Capture the cell that displays the provided text and extract its [x, y] central coordinate. 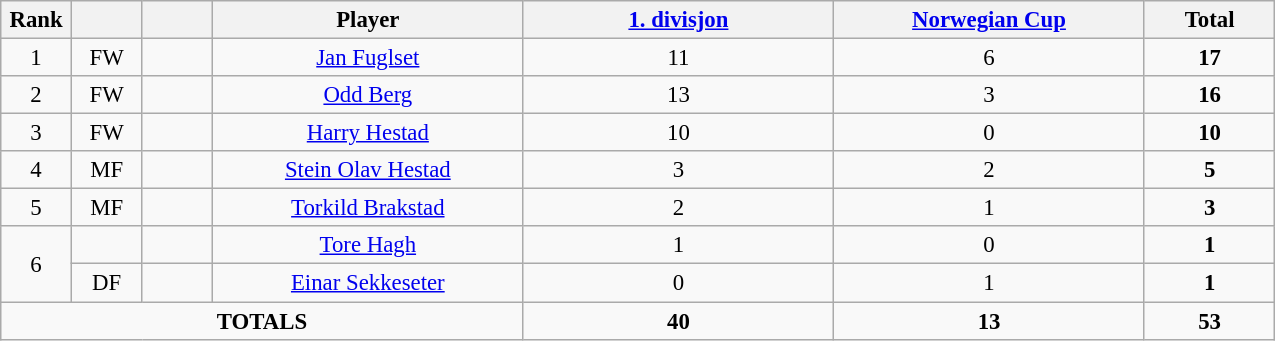
TOTALS [262, 321]
DF [106, 283]
53 [1210, 321]
Total [1210, 20]
Norwegian Cup [990, 20]
1. divisjon [678, 20]
Harry Hestad [368, 133]
Rank [36, 20]
16 [1210, 95]
Stein Olav Hestad [368, 170]
Einar Sekkeseter [368, 283]
Tore Hagh [368, 245]
Torkild Brakstad [368, 208]
40 [678, 321]
Jan Fuglset [368, 58]
17 [1210, 58]
Player [368, 20]
11 [678, 58]
Odd Berg [368, 95]
4 [36, 170]
